Identify which cell holds the provided text, then report its (X, Y) central coordinate. 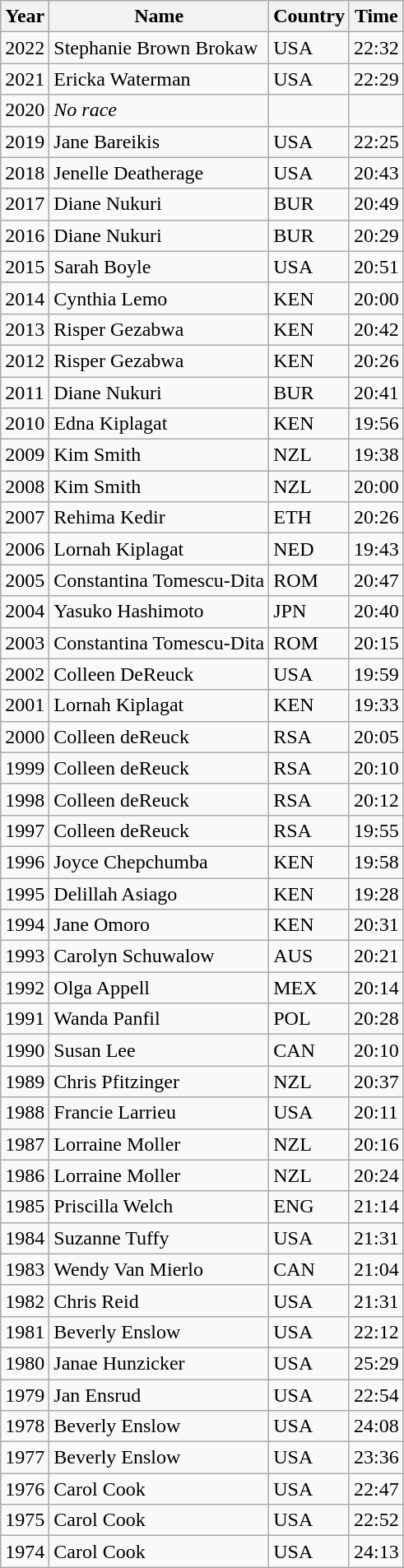
1983 (25, 1269)
20:29 (376, 235)
1993 (25, 956)
Edna Kiplagat (160, 424)
Cynthia Lemo (160, 298)
ENG (309, 1207)
21:14 (376, 1207)
19:56 (376, 424)
1991 (25, 1019)
19:33 (376, 705)
Jane Omoro (160, 925)
JPN (309, 612)
23:36 (376, 1458)
1975 (25, 1520)
Delillah Asiago (160, 893)
2022 (25, 48)
19:55 (376, 831)
Olga Appell (160, 988)
ETH (309, 518)
20:12 (376, 799)
22:32 (376, 48)
2011 (25, 393)
19:28 (376, 893)
19:59 (376, 674)
Name (160, 16)
2021 (25, 79)
2002 (25, 674)
Chris Reid (160, 1300)
AUS (309, 956)
20:40 (376, 612)
Jan Ensrud (160, 1395)
1984 (25, 1238)
20:15 (376, 643)
Jenelle Deatherage (160, 173)
Susan Lee (160, 1050)
20:31 (376, 925)
22:52 (376, 1520)
2018 (25, 173)
1994 (25, 925)
2007 (25, 518)
21:04 (376, 1269)
1990 (25, 1050)
2004 (25, 612)
1987 (25, 1144)
2003 (25, 643)
Time (376, 16)
Country (309, 16)
20:47 (376, 580)
1992 (25, 988)
POL (309, 1019)
NED (309, 549)
Yasuko Hashimoto (160, 612)
24:13 (376, 1552)
Rehima Kedir (160, 518)
19:58 (376, 862)
Wanda Panfil (160, 1019)
1997 (25, 831)
1980 (25, 1363)
Francie Larrieu (160, 1113)
2020 (25, 110)
2001 (25, 705)
22:47 (376, 1489)
1989 (25, 1082)
24:08 (376, 1426)
2019 (25, 142)
MEX (309, 988)
Sarah Boyle (160, 267)
2014 (25, 298)
20:21 (376, 956)
25:29 (376, 1363)
Ericka Waterman (160, 79)
2009 (25, 455)
1998 (25, 799)
1988 (25, 1113)
20:11 (376, 1113)
1977 (25, 1458)
2000 (25, 737)
22:54 (376, 1395)
2013 (25, 329)
20:28 (376, 1019)
20:42 (376, 329)
19:38 (376, 455)
22:25 (376, 142)
Colleen DeReuck (160, 674)
2006 (25, 549)
Stephanie Brown Brokaw (160, 48)
Jane Bareikis (160, 142)
1979 (25, 1395)
20:51 (376, 267)
1986 (25, 1175)
20:14 (376, 988)
1985 (25, 1207)
Suzanne Tuffy (160, 1238)
20:05 (376, 737)
2012 (25, 361)
1999 (25, 768)
20:37 (376, 1082)
Joyce Chepchumba (160, 862)
1976 (25, 1489)
No race (160, 110)
1981 (25, 1332)
1996 (25, 862)
2015 (25, 267)
1974 (25, 1552)
Carolyn Schuwalow (160, 956)
20:24 (376, 1175)
2010 (25, 424)
20:41 (376, 393)
22:29 (376, 79)
2016 (25, 235)
20:43 (376, 173)
Chris Pfitzinger (160, 1082)
Priscilla Welch (160, 1207)
Janae Hunzicker (160, 1363)
1995 (25, 893)
2005 (25, 580)
Year (25, 16)
19:43 (376, 549)
20:16 (376, 1144)
22:12 (376, 1332)
2008 (25, 486)
Wendy Van Mierlo (160, 1269)
1982 (25, 1300)
20:49 (376, 204)
1978 (25, 1426)
2017 (25, 204)
